Pinpoint the cell where the given text exists, returning its [x, y] midpoint coordinate. 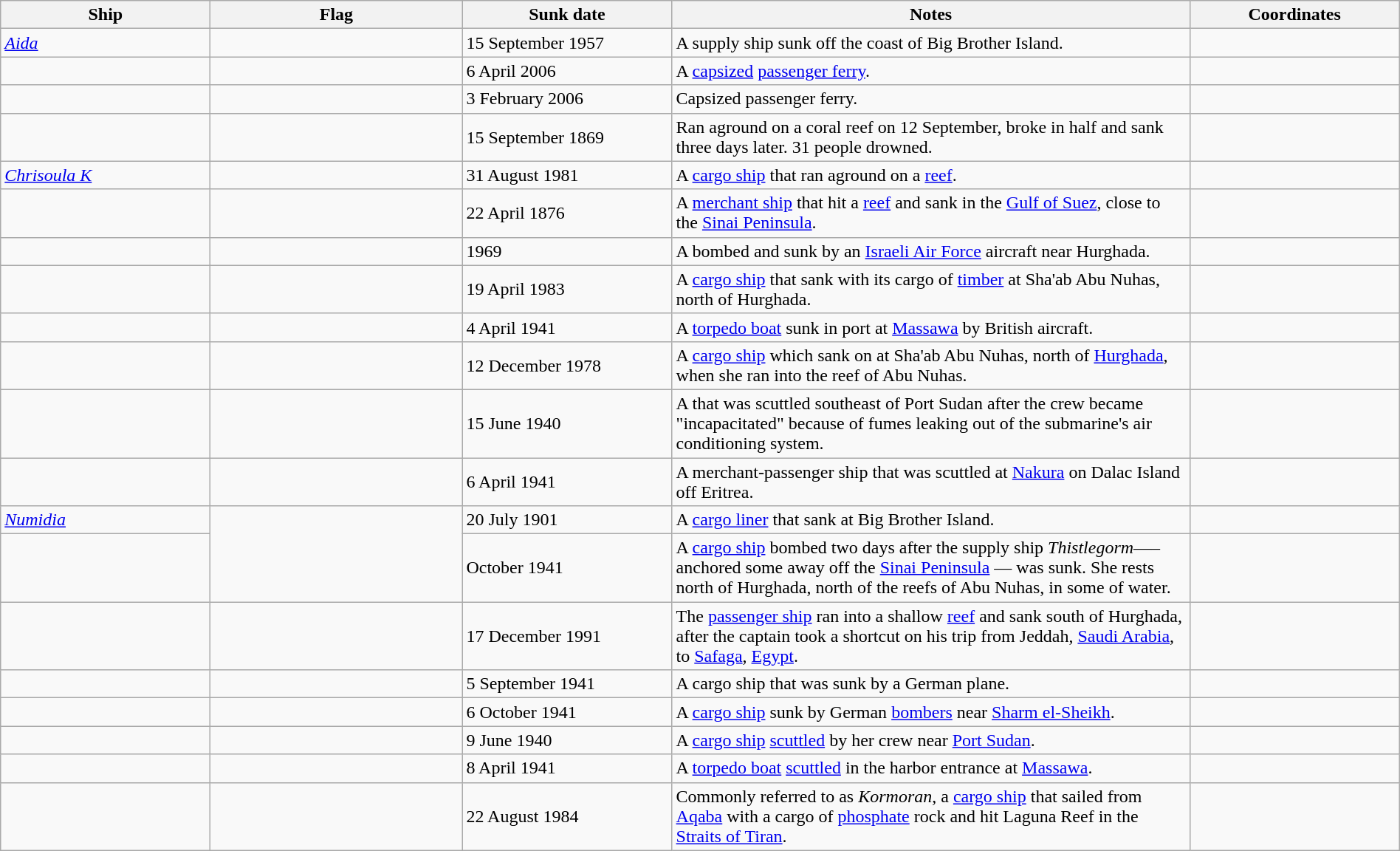
15 September 1957 [567, 43]
Ran aground on a coral reef on 12 September, broke in half and sank three days later. 31 people drowned. [930, 137]
5 September 1941 [567, 684]
4 April 1941 [567, 327]
A bombed and sunk by an Israeli Air Force aircraft near Hurghada. [930, 251]
15 September 1869 [567, 137]
17 December 1991 [567, 636]
Ship [106, 15]
A cargo ship that sank with its cargo of timber at Sha'ab Abu Nuhas, north of Hurghada. [930, 290]
3 February 2006 [567, 99]
October 1941 [567, 568]
A supply ship sunk off the coast of Big Brother Island. [930, 43]
12 December 1978 [567, 365]
22 August 1984 [567, 816]
A capsized passenger ferry. [930, 71]
Commonly referred to as Kormoran, a cargo ship that sailed from Aqaba with a cargo of phosphate rock and hit Laguna Reef in the Straits of Tiran. [930, 816]
Flag [337, 15]
19 April 1983 [567, 290]
A merchant-passenger ship that was scuttled at Nakura on Dalac Island off Eritrea. [930, 482]
Numidia [106, 520]
A cargo ship that ran aground on a reef. [930, 175]
6 April 2006 [567, 71]
20 July 1901 [567, 520]
22 April 1876 [567, 213]
Capsized passenger ferry. [930, 99]
A merchant ship that hit a reef and sank in the Gulf of Suez, close to the Sinai Peninsula. [930, 213]
Aida [106, 43]
Coordinates [1294, 15]
A cargo ship scuttled by her crew near Port Sudan. [930, 740]
Notes [930, 15]
1969 [567, 251]
6 October 1941 [567, 712]
A cargo ship sunk by German bombers near Sharm el-Sheikh. [930, 712]
Sunk date [567, 15]
A cargo liner that sank at Big Brother Island. [930, 520]
31 August 1981 [567, 175]
8 April 1941 [567, 768]
A torpedo boat sunk in port at Massawa by British aircraft. [930, 327]
A cargo ship that was sunk by a German plane. [930, 684]
9 June 1940 [567, 740]
A cargo ship which sank on at Sha'ab Abu Nuhas, north of Hurghada, when she ran into the reef of Abu Nuhas. [930, 365]
A torpedo boat scuttled in the harbor entrance at Massawa. [930, 768]
15 June 1940 [567, 423]
6 April 1941 [567, 482]
Chrisoula K [106, 175]
